Pinpoint the cell where the given text exists, returning its [X, Y] midpoint coordinate. 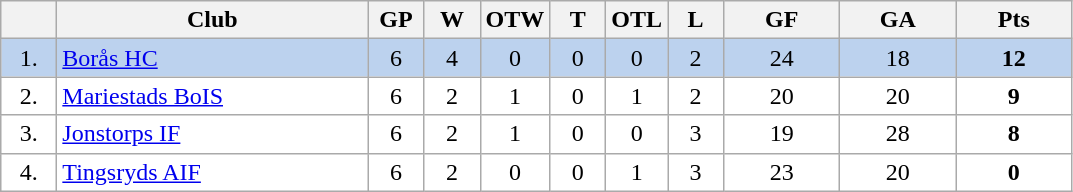
GA [898, 20]
GP [396, 20]
T [578, 20]
23 [782, 172]
Pts [1014, 20]
OTL [637, 20]
3. [29, 134]
Tingsryds AIF [212, 172]
GF [782, 20]
OTW [515, 20]
4 [452, 58]
W [452, 20]
1. [29, 58]
Club [212, 20]
Borås HC [212, 58]
L [696, 20]
28 [898, 134]
4. [29, 172]
9 [1014, 96]
Mariestads BoIS [212, 96]
2. [29, 96]
19 [782, 134]
24 [782, 58]
8 [1014, 134]
Jonstorps IF [212, 134]
18 [898, 58]
12 [1014, 58]
